Return the (X, Y) coordinate for the center point of the cell that contains the specified text.  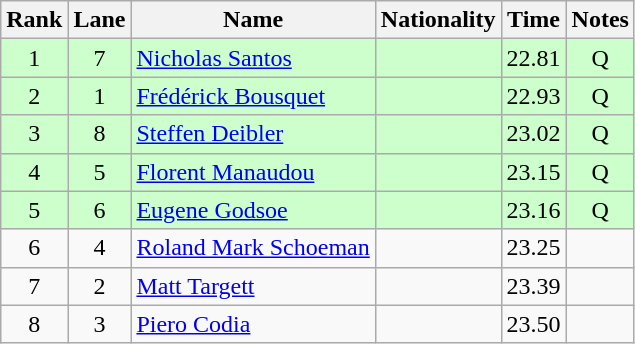
Piero Codia (253, 324)
23.15 (534, 172)
Time (534, 20)
Notes (600, 20)
Lane (100, 20)
Nationality (438, 20)
23.50 (534, 324)
22.81 (534, 58)
Steffen Deibler (253, 134)
Eugene Godsoe (253, 210)
Rank (34, 20)
Florent Manaudou (253, 172)
23.16 (534, 210)
23.02 (534, 134)
Roland Mark Schoeman (253, 248)
Name (253, 20)
Nicholas Santos (253, 58)
22.93 (534, 96)
23.25 (534, 248)
Matt Targett (253, 286)
23.39 (534, 286)
Frédérick Bousquet (253, 96)
